Capture the cell that displays the provided text and extract its (x, y) central coordinate. 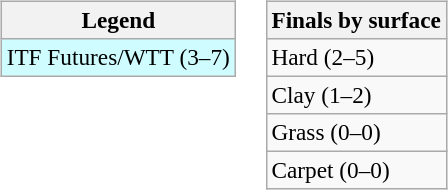
Finals by surface (356, 20)
Legend (118, 20)
Clay (1–2) (356, 95)
Grass (0–0) (356, 133)
Hard (2–5) (356, 57)
ITF Futures/WTT (3–7) (118, 57)
Carpet (0–0) (356, 171)
